Find where the given text appears and provide that cell's center as [X, Y] coordinate. 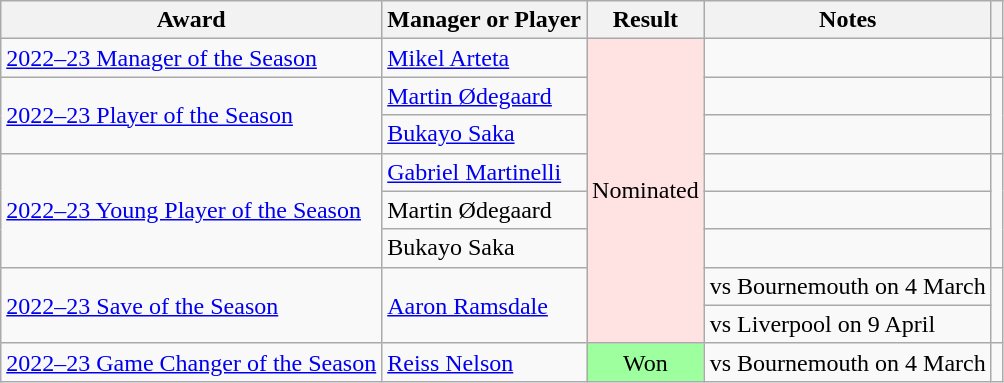
2022–23 Young Player of the Season [192, 210]
Notes [848, 20]
vs Liverpool on 9 April [848, 324]
2022–23 Player of the Season [192, 115]
Aaron Ramsdale [484, 305]
2022–23 Manager of the Season [192, 58]
2022–23 Save of the Season [192, 305]
Manager or Player [484, 20]
Result [646, 20]
Won [646, 362]
Gabriel Martinelli [484, 172]
Award [192, 20]
Reiss Nelson [484, 362]
2022–23 Game Changer of the Season [192, 362]
Mikel Arteta [484, 58]
Nominated [646, 191]
